Return the (x, y) coordinate for the center point of the cell that contains the specified text.  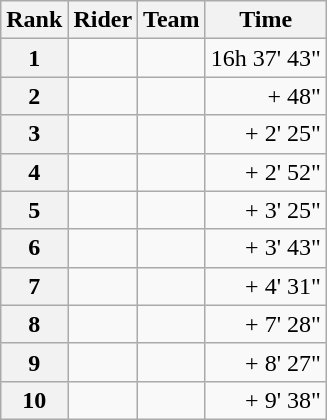
2 (34, 96)
Rank (34, 20)
10 (34, 400)
9 (34, 362)
16h 37' 43" (266, 58)
3 (34, 134)
+ 2' 25" (266, 134)
+ 48" (266, 96)
Time (266, 20)
+ 3' 43" (266, 248)
+ 7' 28" (266, 324)
+ 8' 27" (266, 362)
+ 4' 31" (266, 286)
4 (34, 172)
1 (34, 58)
Rider (103, 20)
Team (172, 20)
8 (34, 324)
+ 3' 25" (266, 210)
+ 2' 52" (266, 172)
+ 9' 38" (266, 400)
5 (34, 210)
6 (34, 248)
7 (34, 286)
